Locate the cell with the specified text and output its (x, y) center coordinate. 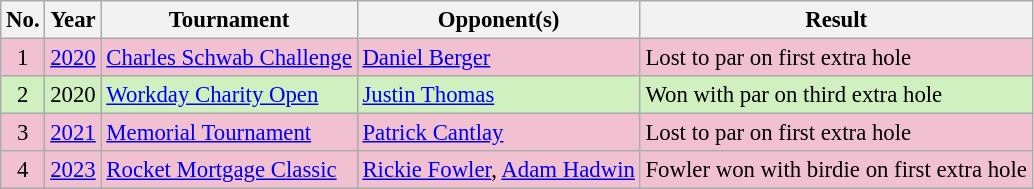
Result (836, 20)
Rocket Mortgage Classic (229, 170)
3 (23, 133)
Rickie Fowler, Adam Hadwin (498, 170)
Memorial Tournament (229, 133)
Charles Schwab Challenge (229, 58)
Patrick Cantlay (498, 133)
2021 (73, 133)
Year (73, 20)
1 (23, 58)
Justin Thomas (498, 95)
2 (23, 95)
Won with par on third extra hole (836, 95)
Workday Charity Open (229, 95)
4 (23, 170)
Fowler won with birdie on first extra hole (836, 170)
Daniel Berger (498, 58)
2023 (73, 170)
Tournament (229, 20)
No. (23, 20)
Opponent(s) (498, 20)
